Locate the cell with the specified text and output its (X, Y) center coordinate. 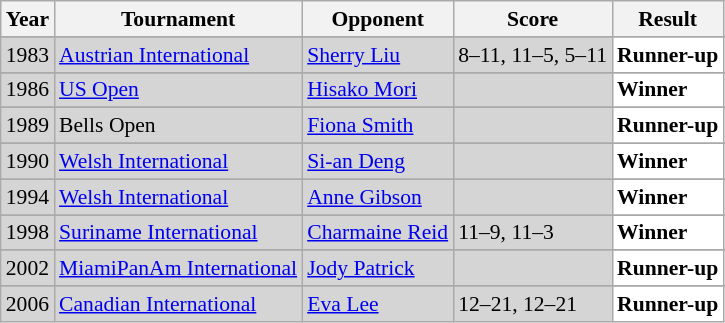
Canadian International (178, 304)
Result (668, 19)
Tournament (178, 19)
MiamiPanAm International (178, 269)
Score (532, 19)
2002 (28, 269)
Fiona Smith (378, 126)
2006 (28, 304)
Sherry Liu (378, 55)
1998 (28, 233)
Suriname International (178, 233)
Bells Open (178, 126)
Opponent (378, 19)
1983 (28, 55)
Year (28, 19)
US Open (178, 90)
12–21, 12–21 (532, 304)
Jody Patrick (378, 269)
1994 (28, 197)
1989 (28, 126)
Si-an Deng (378, 162)
Anne Gibson (378, 197)
Austrian International (178, 55)
Charmaine Reid (378, 233)
1986 (28, 90)
Hisako Mori (378, 90)
8–11, 11–5, 5–11 (532, 55)
1990 (28, 162)
11–9, 11–3 (532, 233)
Eva Lee (378, 304)
